From the cell containing the given text, extract its center point as [x, y] coordinate. 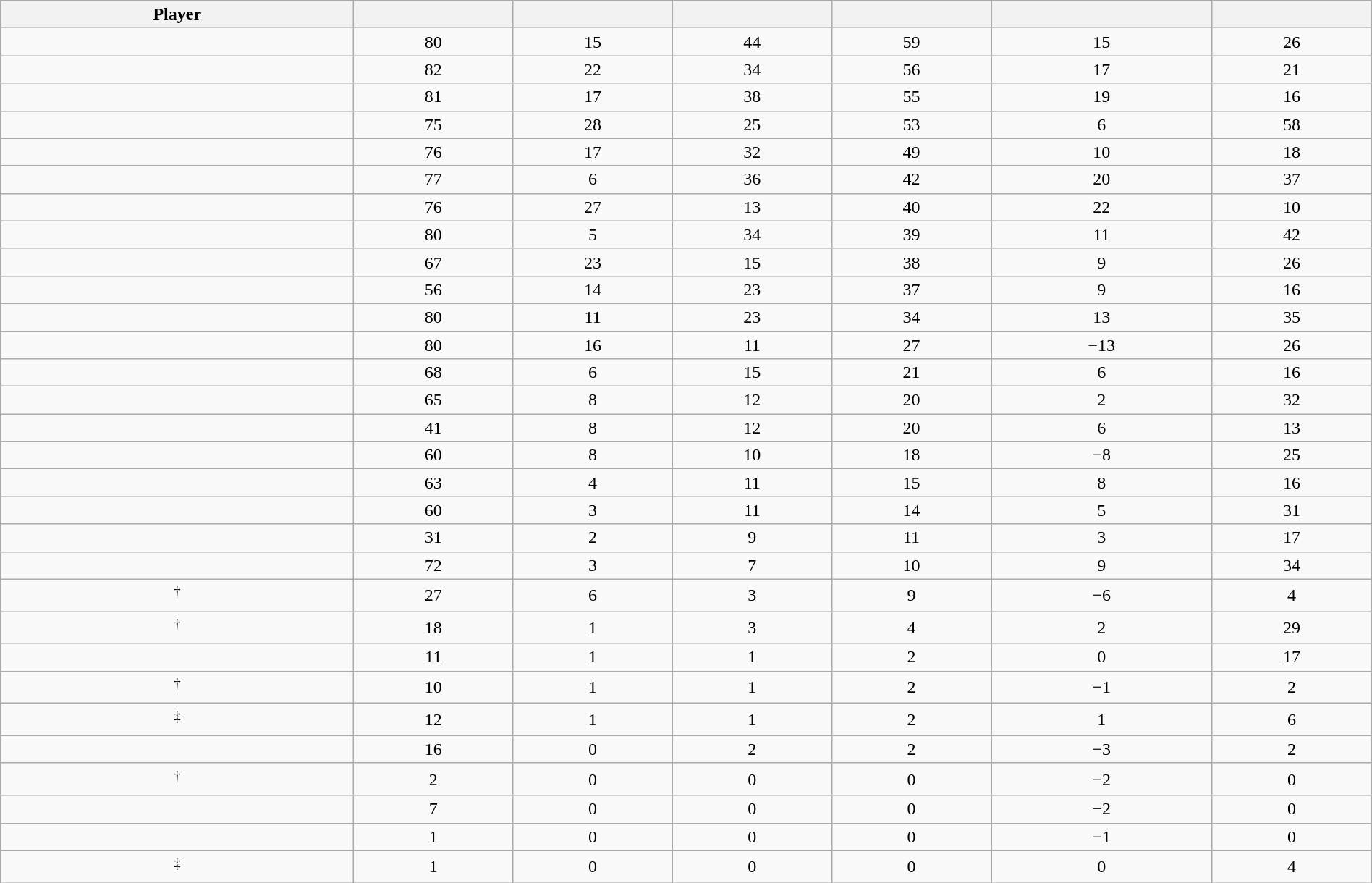
55 [911, 97]
Player [177, 14]
81 [433, 97]
41 [433, 428]
68 [433, 373]
75 [433, 124]
59 [911, 42]
39 [911, 235]
82 [433, 69]
72 [433, 565]
44 [752, 42]
58 [1292, 124]
53 [911, 124]
49 [911, 152]
−13 [1101, 345]
29 [1292, 628]
63 [433, 483]
28 [593, 124]
65 [433, 400]
−8 [1101, 455]
−3 [1101, 749]
19 [1101, 97]
35 [1292, 317]
40 [911, 207]
−6 [1101, 595]
67 [433, 262]
77 [433, 179]
36 [752, 179]
